Return the [X, Y] coordinate for the center point of the cell that contains the specified text.  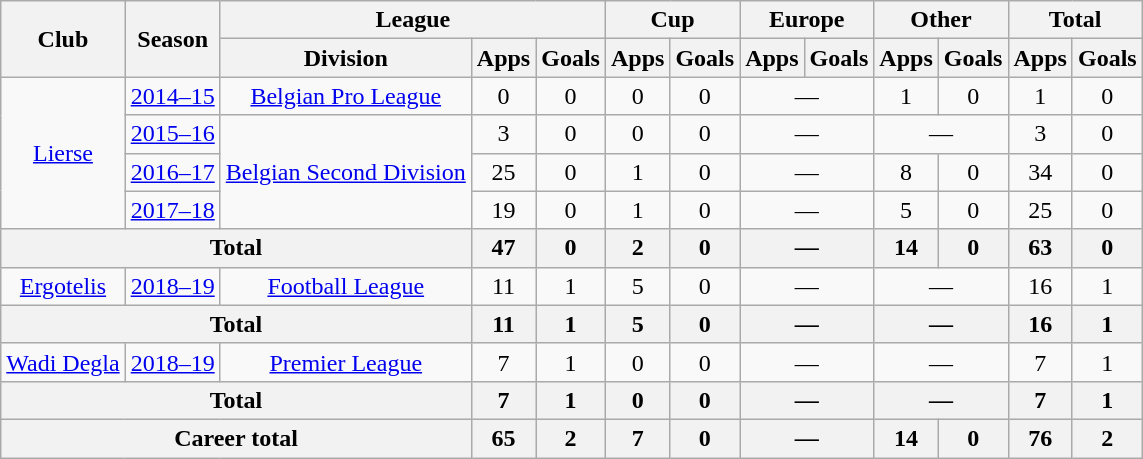
2015–16 [172, 134]
Wadi Degla [63, 362]
76 [1040, 438]
Lierse [63, 153]
Season [172, 39]
Club [63, 39]
League [412, 20]
63 [1040, 248]
Belgian Second Division [346, 172]
Football League [346, 286]
Europe [807, 20]
Division [346, 58]
8 [906, 172]
Cup [672, 20]
Premier League [346, 362]
Career total [236, 438]
Other [941, 20]
2017–18 [172, 210]
Ergotelis [63, 286]
2014–15 [172, 96]
65 [503, 438]
19 [503, 210]
Belgian Pro League [346, 96]
2016–17 [172, 172]
47 [503, 248]
34 [1040, 172]
